Scan for the cell matching the given text and deliver its (X, Y) coordinate at center. 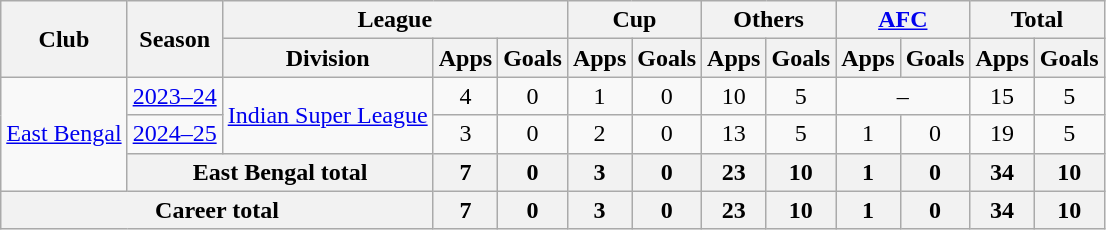
4 (465, 96)
East Bengal (64, 134)
Season (174, 39)
Career total (217, 210)
15 (1002, 96)
19 (1002, 134)
Others (769, 20)
Total (1037, 20)
– (903, 96)
Division (328, 58)
AFC (903, 20)
Club (64, 39)
East Bengal total (280, 172)
2 (599, 134)
Indian Super League (328, 115)
13 (734, 134)
2023–24 (174, 96)
2024–25 (174, 134)
League (394, 20)
Cup (634, 20)
